Output the (x, y) coordinate of the center of the cell containing the given text.  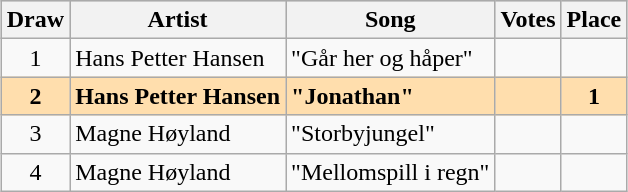
"Mellomspill i regn" (390, 172)
Song (390, 20)
Draw (35, 20)
Votes (528, 20)
Artist (178, 20)
"Jonathan" (390, 96)
3 (35, 134)
"Storbyjungel" (390, 134)
Place (594, 20)
"Går her og håper" (390, 58)
2 (35, 96)
4 (35, 172)
